Determine the [x, y] coordinate at the center of the cell enclosing the given text.  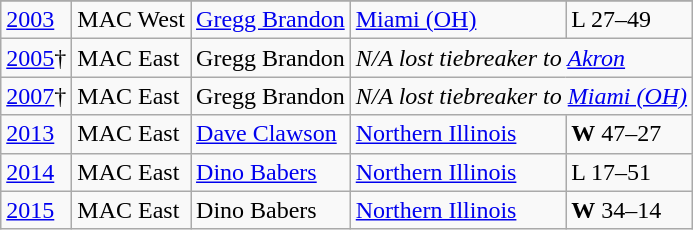
2013 [36, 134]
L 17–51 [630, 172]
Miami (OH) [458, 20]
L 27–49 [630, 20]
2003 [36, 20]
Dave Clawson [271, 134]
N/A lost tiebreaker to Miami (OH) [521, 96]
MAC West [132, 20]
2015 [36, 210]
W 47–27 [630, 134]
2005† [36, 58]
2014 [36, 172]
2007† [36, 96]
N/A lost tiebreaker to Akron [521, 58]
W 34–14 [630, 210]
